Capture the cell that displays the provided text and extract its [X, Y] central coordinate. 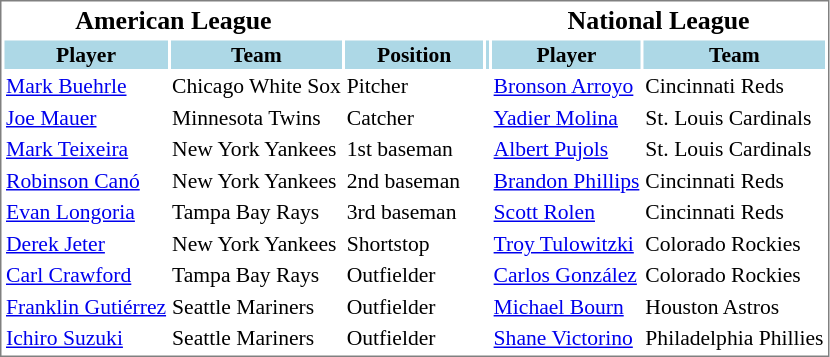
Houston Astros [734, 306]
Bronson Arroyo [566, 86]
2nd baseman [414, 180]
Minnesota Twins [257, 118]
Pitcher [414, 86]
Catcher [414, 118]
Scott Rolen [566, 212]
3rd baseman [414, 212]
Yadier Molina [566, 118]
Troy Tulowitzki [566, 244]
Brandon Phillips [566, 180]
Albert Pujols [566, 149]
Ichiro Suzuki [86, 338]
Franklin Gutiérrez [86, 306]
Shane Victorino [566, 338]
American League [173, 20]
Philadelphia Phillies [734, 338]
Carlos González [566, 275]
Mark Buehrle [86, 86]
Chicago White Sox [257, 86]
Position [414, 54]
Joe Mauer [86, 118]
Michael Bourn [566, 306]
Shortstop [414, 244]
Carl Crawford [86, 275]
Mark Teixeira [86, 149]
1st baseman [414, 149]
Derek Jeter [86, 244]
National League [658, 20]
Evan Longoria [86, 212]
Robinson Canó [86, 180]
